Pinpoint the cell where the given text exists, returning its (X, Y) midpoint coordinate. 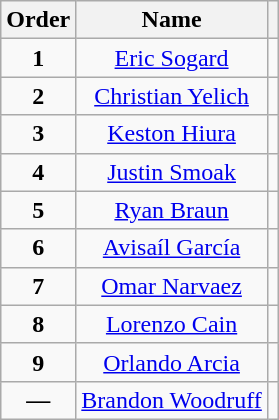
Justin Smoak (172, 172)
— (38, 400)
3 (38, 134)
Order (38, 20)
2 (38, 96)
Brandon Woodruff (172, 400)
5 (38, 210)
6 (38, 248)
Orlando Arcia (172, 362)
Ryan Braun (172, 210)
Avisaíl García (172, 248)
4 (38, 172)
Christian Yelich (172, 96)
Eric Sogard (172, 58)
Omar Narvaez (172, 286)
1 (38, 58)
8 (38, 324)
Name (172, 20)
9 (38, 362)
Lorenzo Cain (172, 324)
7 (38, 286)
Keston Hiura (172, 134)
